Determine the (X, Y) coordinate at the center of the cell enclosing the given text.  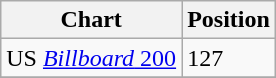
127 (229, 58)
Position (229, 20)
US Billboard 200 (92, 58)
Chart (92, 20)
